Search for the cell housing the specified text and yield its (x, y) center coordinate. 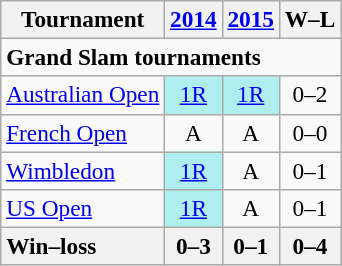
W–L (310, 19)
Win–loss (83, 246)
US Open (83, 208)
0–4 (310, 246)
0–0 (310, 133)
0–3 (194, 246)
Australian Open (83, 95)
2014 (194, 19)
2015 (250, 19)
Tournament (83, 19)
Wimbledon (83, 170)
Grand Slam tournaments (171, 57)
0–2 (310, 95)
French Open (83, 133)
